Extract the [x, y] coordinate from the center of the cell holding the provided text.  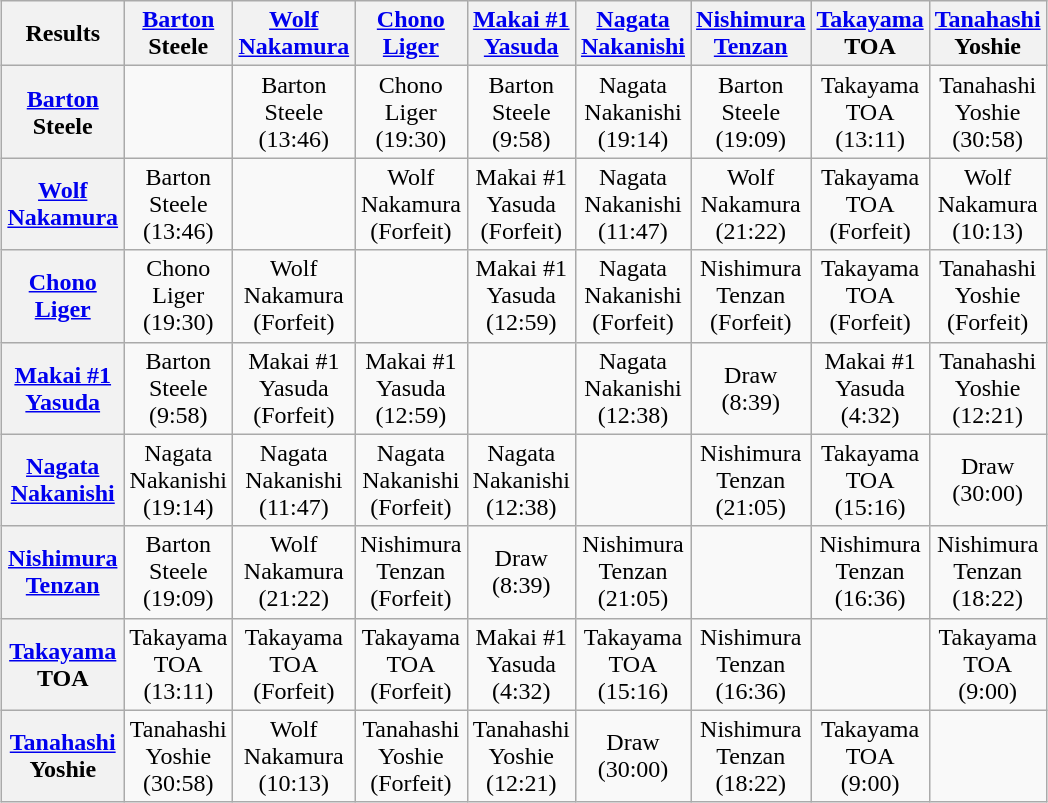
Results [63, 34]
